Return the (X, Y) coordinate for the center point of the cell that contains the specified text.  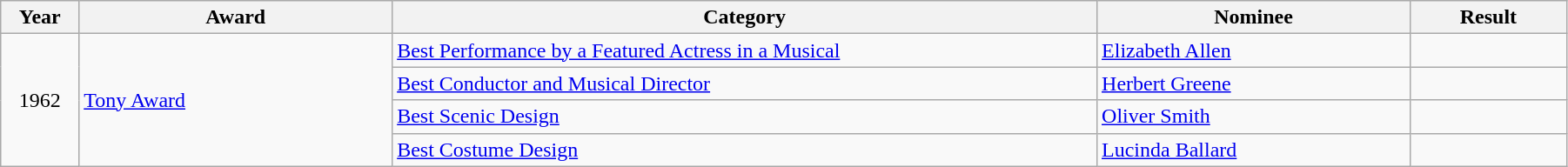
1962 (40, 100)
Award (236, 17)
Elizabeth Allen (1254, 50)
Year (40, 17)
Tony Award (236, 100)
Best Costume Design (745, 150)
Nominee (1254, 17)
Oliver Smith (1254, 117)
Best Performance by a Featured Actress in a Musical (745, 50)
Herbert Greene (1254, 83)
Best Conductor and Musical Director (745, 83)
Category (745, 17)
Result (1488, 17)
Lucinda Ballard (1254, 150)
Best Scenic Design (745, 117)
